Extract the [x, y] coordinate from the center of the cell holding the provided text.  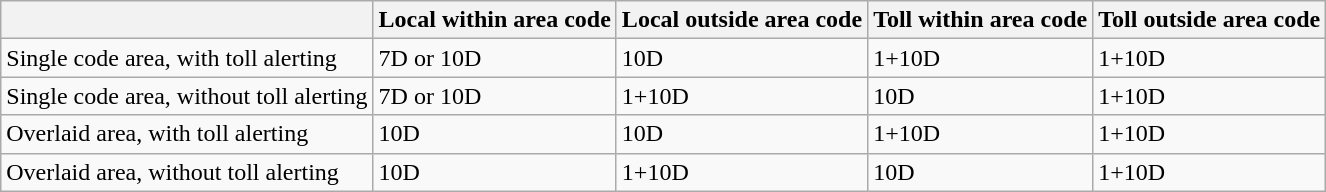
Overlaid area, without toll alerting [187, 172]
Toll outside area code [1210, 20]
Single code area, without toll alerting [187, 96]
Single code area, with toll alerting [187, 58]
Overlaid area, with toll alerting [187, 134]
Toll within area code [980, 20]
Local outside area code [742, 20]
Local within area code [494, 20]
